Provide the [X, Y] coordinate of the cell's center where the given text is located.  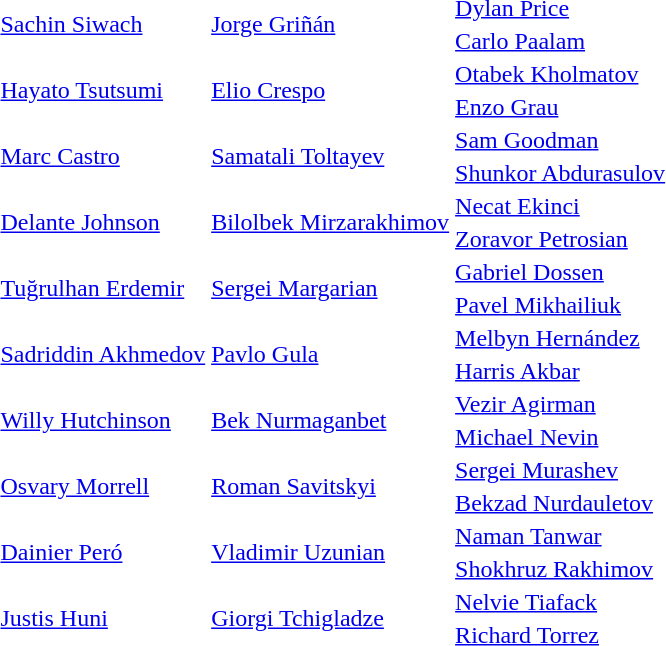
Elio Crespo [330, 90]
Roman Savitskyi [330, 486]
Bek Nurmaganbet [330, 420]
Pavlo Gula [330, 354]
Vladimir Uzunian [330, 552]
Sergei Margarian [330, 288]
Bilolbek Mirzarakhimov [330, 222]
Samatali Toltayev [330, 156]
